Locate the cell with the specified text and output its [x, y] center coordinate. 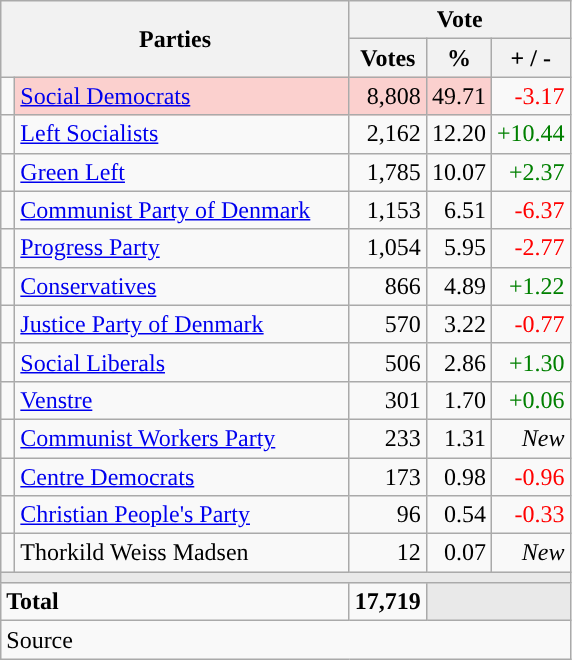
49.71 [458, 96]
Centre Democrats [182, 477]
Venstre [182, 400]
506 [388, 362]
-3.17 [530, 96]
Left Socialists [182, 134]
10.07 [458, 172]
96 [388, 515]
Source [286, 640]
173 [388, 477]
-0.33 [530, 515]
6.51 [458, 210]
Total [176, 602]
8,808 [388, 96]
2.86 [458, 362]
-0.77 [530, 324]
1.70 [458, 400]
Vote [460, 20]
Justice Party of Denmark [182, 324]
Votes [388, 58]
1,054 [388, 248]
233 [388, 438]
1.31 [458, 438]
Social Democrats [182, 96]
Thorkild Weiss Madsen [182, 553]
4.89 [458, 286]
3.22 [458, 324]
1,153 [388, 210]
+0.06 [530, 400]
Parties [176, 39]
12 [388, 553]
301 [388, 400]
Communist Party of Denmark [182, 210]
+2.37 [530, 172]
-2.77 [530, 248]
Communist Workers Party [182, 438]
Christian People's Party [182, 515]
1,785 [388, 172]
12.20 [458, 134]
Social Liberals [182, 362]
Conservatives [182, 286]
-6.37 [530, 210]
+1.30 [530, 362]
5.95 [458, 248]
Green Left [182, 172]
+ / - [530, 58]
0.07 [458, 553]
570 [388, 324]
17,719 [388, 602]
Progress Party [182, 248]
0.98 [458, 477]
+10.44 [530, 134]
866 [388, 286]
-0.96 [530, 477]
+1.22 [530, 286]
2,162 [388, 134]
% [458, 58]
0.54 [458, 515]
